Find where the given text appears and provide that cell's center as [X, Y] coordinate. 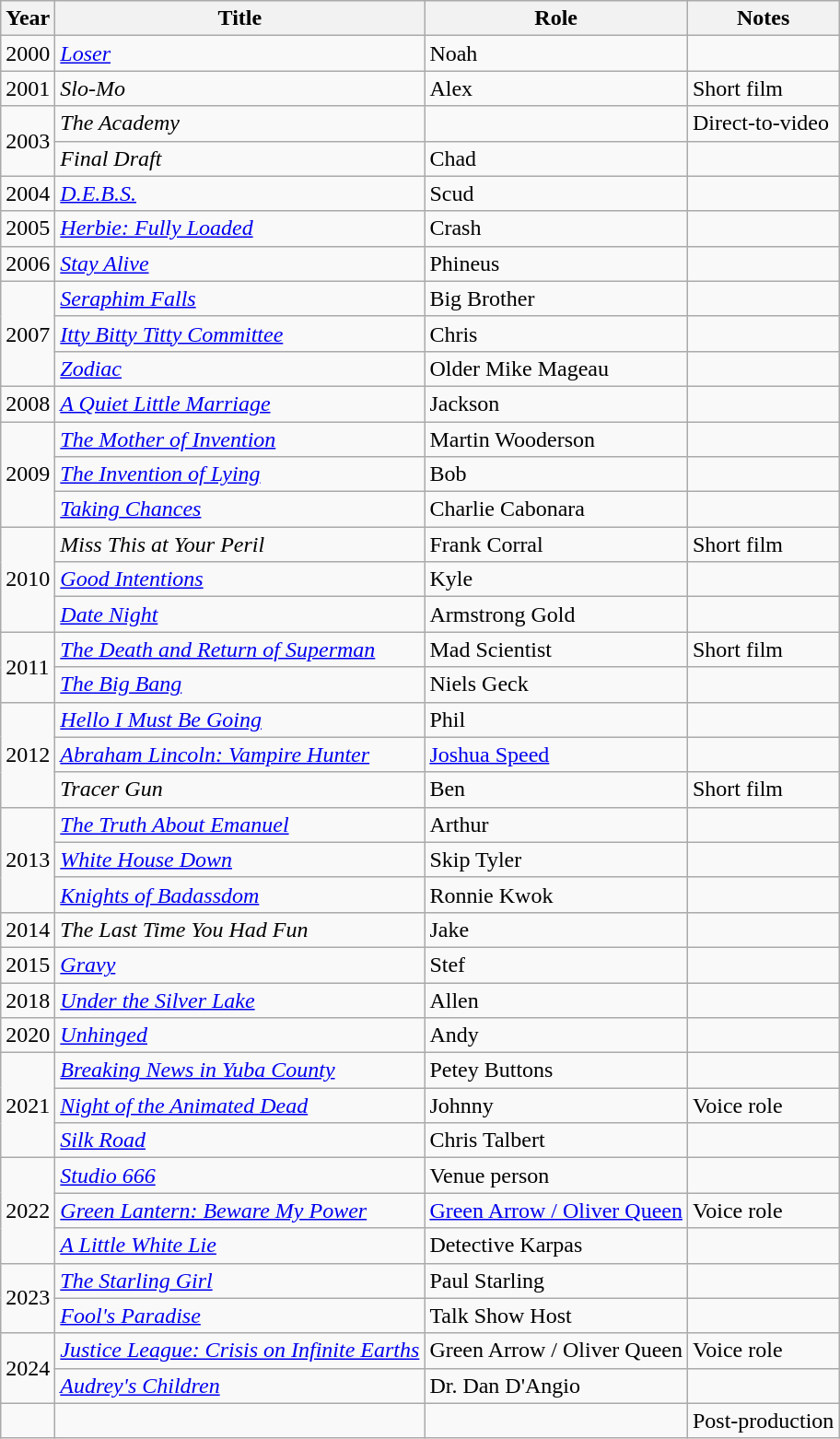
Date Night [239, 614]
Chris Talbert [556, 1141]
Miss This at Your Peril [239, 544]
2004 [28, 193]
Alex [556, 88]
Venue person [556, 1176]
Studio 666 [239, 1176]
Green Lantern: Beware My Power [239, 1211]
Role [556, 18]
Seraphim Falls [239, 298]
Zodiac [239, 369]
Joshua Speed [556, 755]
Tracer Gun [239, 790]
Mad Scientist [556, 649]
2020 [28, 1035]
Under the Silver Lake [239, 1000]
Frank Corral [556, 544]
Year [28, 18]
Justice League: Crisis on Infinite Earths [239, 1351]
Notes [763, 18]
The Starling Girl [239, 1281]
Chris [556, 333]
Martin Wooderson [556, 439]
Chad [556, 158]
Herbie: Fully Loaded [239, 228]
Post-production [763, 1421]
2005 [28, 228]
Final Draft [239, 158]
Gravy [239, 965]
The Mother of Invention [239, 439]
Armstrong Gold [556, 614]
2001 [28, 88]
The Last Time You Had Fun [239, 930]
A Little White Lie [239, 1246]
Phineus [556, 263]
D.E.B.S. [239, 193]
2012 [28, 755]
Paul Starling [556, 1281]
The Truth About Emanuel [239, 825]
Jake [556, 930]
Slo-Mo [239, 88]
Petey Buttons [556, 1070]
Stay Alive [239, 263]
A Quiet Little Marriage [239, 404]
The Academy [239, 123]
Allen [556, 1000]
The Invention of Lying [239, 474]
Good Intentions [239, 579]
Talk Show Host [556, 1316]
Itty Bitty Titty Committee [239, 333]
Niels Geck [556, 684]
Knights of Badassdom [239, 895]
Charlie Cabonara [556, 509]
Jackson [556, 404]
2018 [28, 1000]
Ronnie Kwok [556, 895]
Dr. Dan D'Angio [556, 1386]
Title [239, 18]
Ben [556, 790]
Bob [556, 474]
2007 [28, 333]
Unhinged [239, 1035]
2024 [28, 1368]
Crash [556, 228]
2000 [28, 53]
Detective Karpas [556, 1246]
Fool's Paradise [239, 1316]
2014 [28, 930]
2021 [28, 1106]
2010 [28, 579]
Abraham Lincoln: Vampire Hunter [239, 755]
Phil [556, 719]
2009 [28, 474]
2006 [28, 263]
Audrey's Children [239, 1386]
Andy [556, 1035]
2003 [28, 141]
2011 [28, 667]
White House Down [239, 860]
2008 [28, 404]
2013 [28, 860]
Direct-to-video [763, 123]
Big Brother [556, 298]
Scud [556, 193]
Night of the Animated Dead [239, 1106]
Johnny [556, 1106]
The Big Bang [239, 684]
Stef [556, 965]
2022 [28, 1211]
Breaking News in Yuba County [239, 1070]
Arthur [556, 825]
Skip Tyler [556, 860]
2015 [28, 965]
The Death and Return of Superman [239, 649]
Loser [239, 53]
Hello I Must Be Going [239, 719]
Older Mike Mageau [556, 369]
Noah [556, 53]
Silk Road [239, 1141]
Kyle [556, 579]
Taking Chances [239, 509]
2023 [28, 1298]
